Extract the (X, Y) coordinate from the center of the cell holding the provided text.  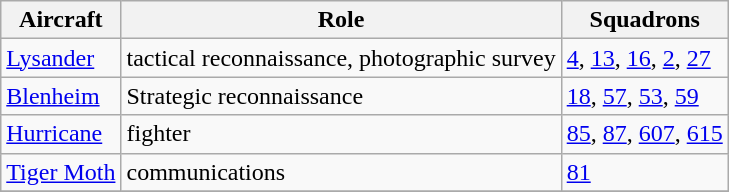
fighter (341, 134)
Lysander (61, 58)
Strategic reconnaissance (341, 96)
tactical reconnaissance, photographic survey (341, 58)
85, 87, 607, 615 (644, 134)
18, 57, 53, 59 (644, 96)
communications (341, 172)
Blenheim (61, 96)
Tiger Moth (61, 172)
Role (341, 20)
4, 13, 16, 2, 27 (644, 58)
Squadrons (644, 20)
Aircraft (61, 20)
81 (644, 172)
Hurricane (61, 134)
